Determine the (x, y) coordinate at the center of the cell enclosing the given text.  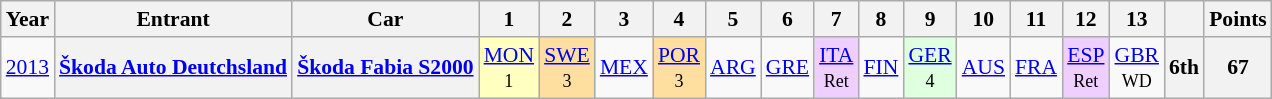
3 (624, 19)
AUS (984, 68)
ARG (733, 68)
MEX (624, 68)
6 (788, 19)
ESPRet (1086, 68)
5 (733, 19)
12 (1086, 19)
13 (1136, 19)
SWE3 (567, 68)
ITARet (836, 68)
10 (984, 19)
GBRWD (1136, 68)
1 (510, 19)
FRA (1036, 68)
GRE (788, 68)
Year (28, 19)
67 (1238, 68)
GER4 (930, 68)
4 (679, 19)
Škoda Fabia S2000 (385, 68)
FIN (880, 68)
Car (385, 19)
9 (930, 19)
2013 (28, 68)
6th (1184, 68)
11 (1036, 19)
POR3 (679, 68)
2 (567, 19)
7 (836, 19)
MON1 (510, 68)
8 (880, 19)
Entrant (173, 19)
Points (1238, 19)
Škoda Auto Deutchsland (173, 68)
